Scan for the cell matching the given text and deliver its [X, Y] coordinate at center. 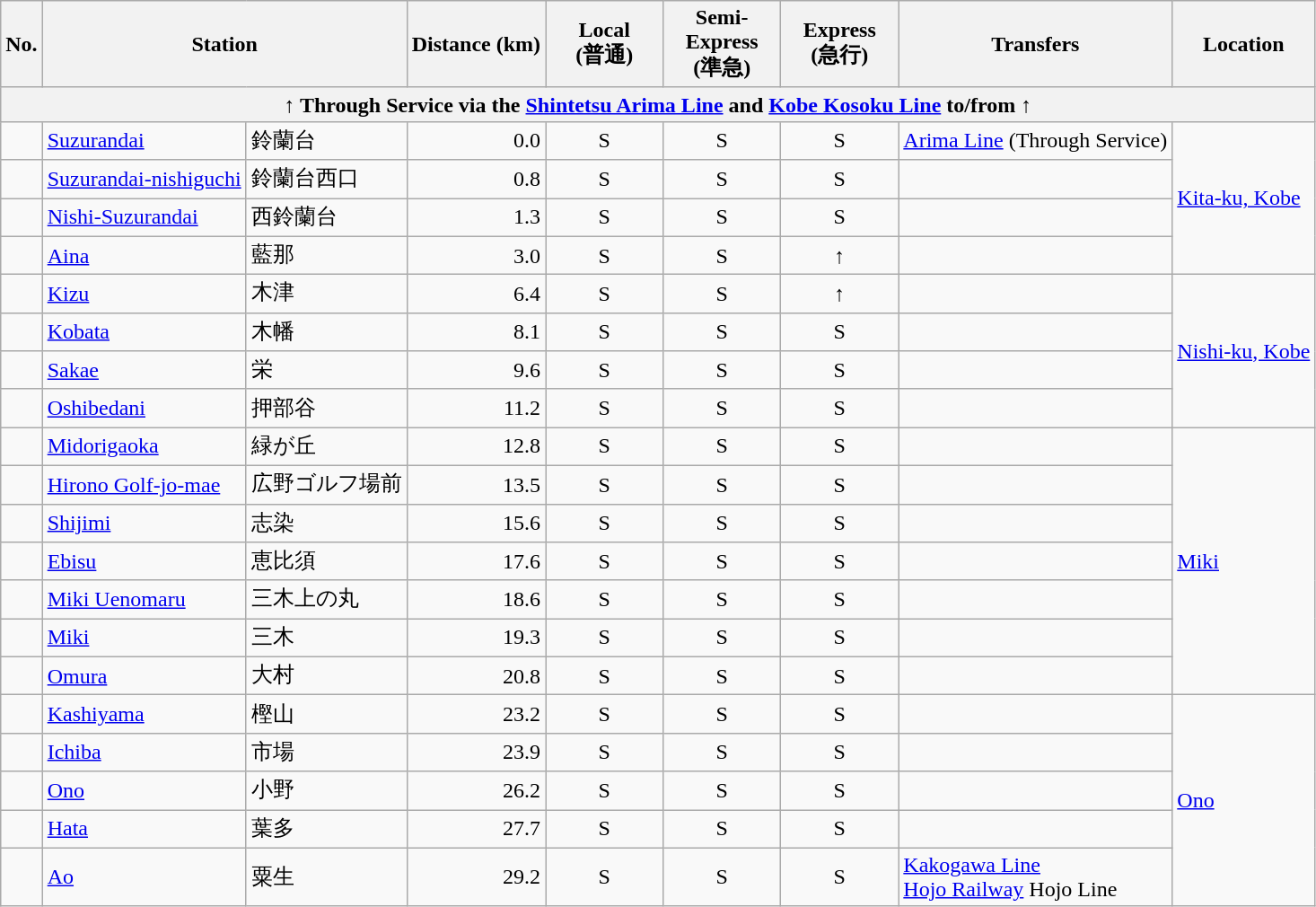
Express(急行) [840, 45]
西鈴蘭台 [327, 217]
広野ゴルフ場前 [327, 485]
Ao [144, 876]
三木上の丸 [327, 600]
鈴蘭台西口 [327, 180]
23.2 [476, 715]
Miki Uenomaru [144, 600]
Arima Line (Through Service) [1036, 140]
木幡 [327, 332]
Ichiba [144, 753]
↑ Through Service via the Shintetsu Arima Line and Kobe Kosoku Line to/from ↑ [658, 104]
19.3 [476, 638]
Kita-ku, Kobe [1244, 198]
Suzurandai [144, 140]
小野 [327, 790]
Station [224, 45]
No. [22, 45]
29.2 [476, 876]
11.2 [476, 408]
Nishi-Suzurandai [144, 217]
市場 [327, 753]
Suzurandai-nishiguchi [144, 180]
藍那 [327, 255]
Aina [144, 255]
Location [1244, 45]
Distance (km) [476, 45]
Midorigaoka [144, 447]
23.9 [476, 753]
樫山 [327, 715]
Kizu [144, 295]
Kobata [144, 332]
0.0 [476, 140]
12.8 [476, 447]
9.6 [476, 370]
Hata [144, 830]
Local(普通) [605, 45]
大村 [327, 675]
18.6 [476, 600]
緑が丘 [327, 447]
20.8 [476, 675]
0.8 [476, 180]
Kakogawa LineHojo Railway Hojo Line [1036, 876]
鈴蘭台 [327, 140]
15.6 [476, 523]
恵比須 [327, 562]
木津 [327, 295]
粟生 [327, 876]
三木 [327, 638]
Ebisu [144, 562]
1.3 [476, 217]
Omura [144, 675]
Semi-Express(準急) [722, 45]
Kashiyama [144, 715]
13.5 [476, 485]
Nishi-ku, Kobe [1244, 351]
Oshibedani [144, 408]
8.1 [476, 332]
27.7 [476, 830]
17.6 [476, 562]
葉多 [327, 830]
Hirono Golf-jo-mae [144, 485]
押部谷 [327, 408]
26.2 [476, 790]
Shijimi [144, 523]
Sakae [144, 370]
6.4 [476, 295]
栄 [327, 370]
志染 [327, 523]
3.0 [476, 255]
Transfers [1036, 45]
